Return the (x, y) coordinate for the center point of the cell that contains the specified text.  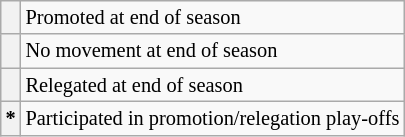
Relegated at end of season (213, 85)
Participated in promotion/relegation play-offs (213, 118)
Promoted at end of season (213, 17)
* (11, 118)
No movement at end of season (213, 51)
